Provide the (X, Y) coordinate of the cell's center where the given text is located.  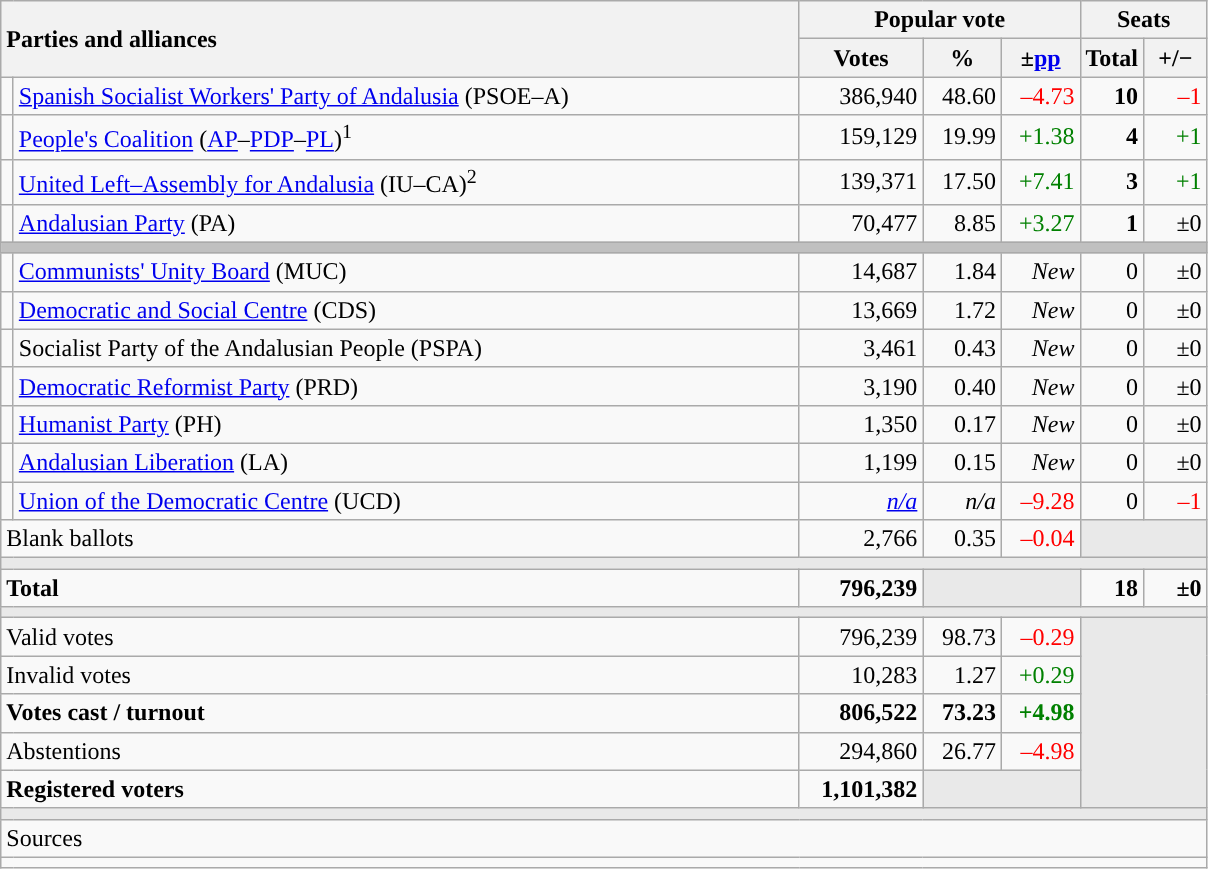
17.50 (962, 182)
–9.28 (1040, 501)
0.17 (962, 424)
–0.29 (1040, 637)
4 (1112, 138)
±pp (1040, 58)
Spanish Socialist Workers' Party of Andalusia (PSOE–A) (406, 96)
0.40 (962, 386)
Andalusian Party (PA) (406, 223)
% (962, 58)
United Left–Assembly for Andalusia (IU–CA)2 (406, 182)
+0.29 (1040, 675)
–4.73 (1040, 96)
13,669 (861, 310)
1,101,382 (861, 789)
People's Coalition (AP–PDP–PL)1 (406, 138)
1 (1112, 223)
0.43 (962, 348)
0.35 (962, 539)
139,371 (861, 182)
–4.98 (1040, 751)
0.15 (962, 462)
Invalid votes (400, 675)
Abstentions (400, 751)
+/− (1176, 58)
Humanist Party (PH) (406, 424)
Democratic and Social Centre (CDS) (406, 310)
1.72 (962, 310)
3,190 (861, 386)
Union of the Democratic Centre (UCD) (406, 501)
Communists' Unity Board (MUC) (406, 272)
19.99 (962, 138)
98.73 (962, 637)
Sources (604, 838)
+4.98 (1040, 713)
26.77 (962, 751)
Votes (861, 58)
Socialist Party of the Andalusian People (PSPA) (406, 348)
10 (1112, 96)
+3.27 (1040, 223)
3,461 (861, 348)
Parties and alliances (400, 39)
Democratic Reformist Party (PRD) (406, 386)
1,350 (861, 424)
806,522 (861, 713)
70,477 (861, 223)
+1.38 (1040, 138)
159,129 (861, 138)
10,283 (861, 675)
+7.41 (1040, 182)
Votes cast / turnout (400, 713)
14,687 (861, 272)
Andalusian Liberation (LA) (406, 462)
–0.04 (1040, 539)
48.60 (962, 96)
2,766 (861, 539)
8.85 (962, 223)
Blank ballots (400, 539)
Valid votes (400, 637)
Seats (1144, 20)
73.23 (962, 713)
1,199 (861, 462)
386,940 (861, 96)
294,860 (861, 751)
1.84 (962, 272)
18 (1112, 588)
3 (1112, 182)
1.27 (962, 675)
Popular vote (940, 20)
Registered voters (400, 789)
